Detect which cell encompasses the target text, then output its (X, Y) center coordinate. 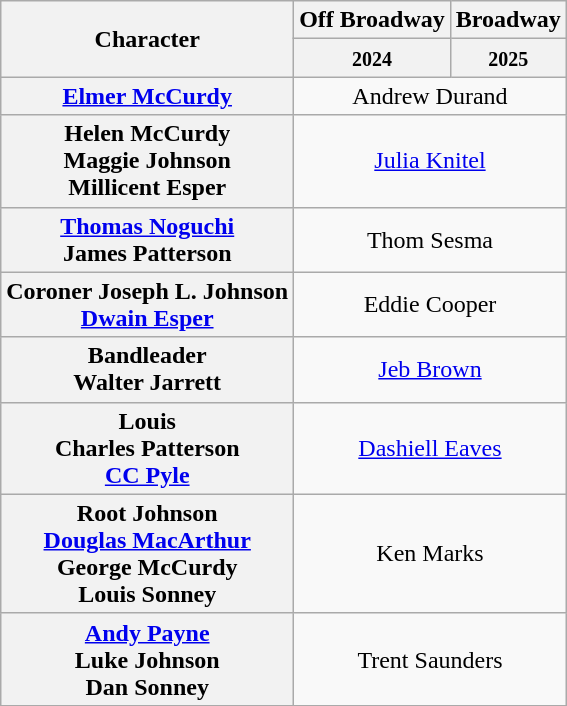
2024 (372, 58)
Andy PayneLuke JohnsonDan Sonney (148, 659)
Jeb Brown (430, 370)
Thom Sesma (430, 240)
LouisCharles PattersonCC Pyle (148, 448)
2025 (508, 58)
Coroner Joseph L. JohnsonDwain Esper (148, 304)
Root JohnsonDouglas MacArthurGeorge McCurdyLouis Sonney (148, 554)
Elmer McCurdy (148, 96)
Helen McCurdyMaggie JohnsonMillicent Esper (148, 161)
Character (148, 39)
Ken Marks (430, 554)
Julia Knitel (430, 161)
BandleaderWalter Jarrett (148, 370)
Dashiell Eaves (430, 448)
Off Broadway (372, 20)
Andrew Durand (430, 96)
Trent Saunders (430, 659)
Thomas NoguchiJames Patterson (148, 240)
Broadway (508, 20)
Eddie Cooper (430, 304)
